Return the [X, Y] coordinate for the center point of the cell that contains the specified text.  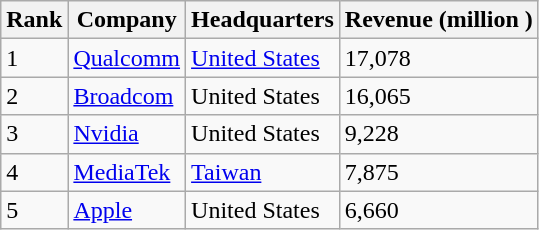
Headquarters [263, 20]
6,660 [438, 210]
Revenue (million ) [438, 20]
Company [127, 20]
16,065 [438, 96]
3 [34, 134]
MediaTek [127, 172]
9,228 [438, 134]
Apple [127, 210]
1 [34, 58]
2 [34, 96]
Qualcomm [127, 58]
17,078 [438, 58]
7,875 [438, 172]
4 [34, 172]
Nvidia [127, 134]
Rank [34, 20]
5 [34, 210]
Taiwan [263, 172]
Broadcom [127, 96]
